Provide the [x, y] coordinate of the cell's center where the given text is located.  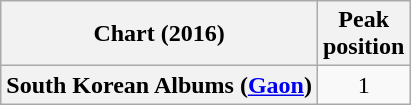
South Korean Albums (Gaon) [160, 85]
Chart (2016) [160, 34]
Peakposition [363, 34]
1 [363, 85]
